Return (x, y) of the center of cell containing provided text 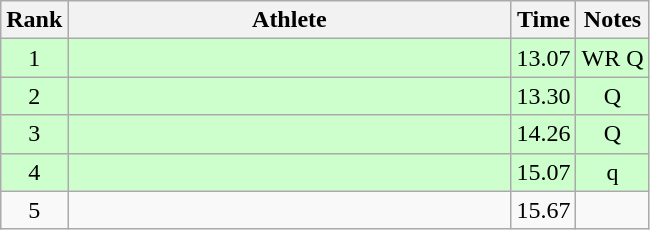
q (612, 172)
Time (544, 20)
WR Q (612, 58)
5 (34, 210)
2 (34, 96)
Rank (34, 20)
Notes (612, 20)
Athlete (290, 20)
13.07 (544, 58)
15.07 (544, 172)
15.67 (544, 210)
1 (34, 58)
14.26 (544, 134)
13.30 (544, 96)
3 (34, 134)
4 (34, 172)
